Scan for the cell matching the given text and deliver its [X, Y] coordinate at center. 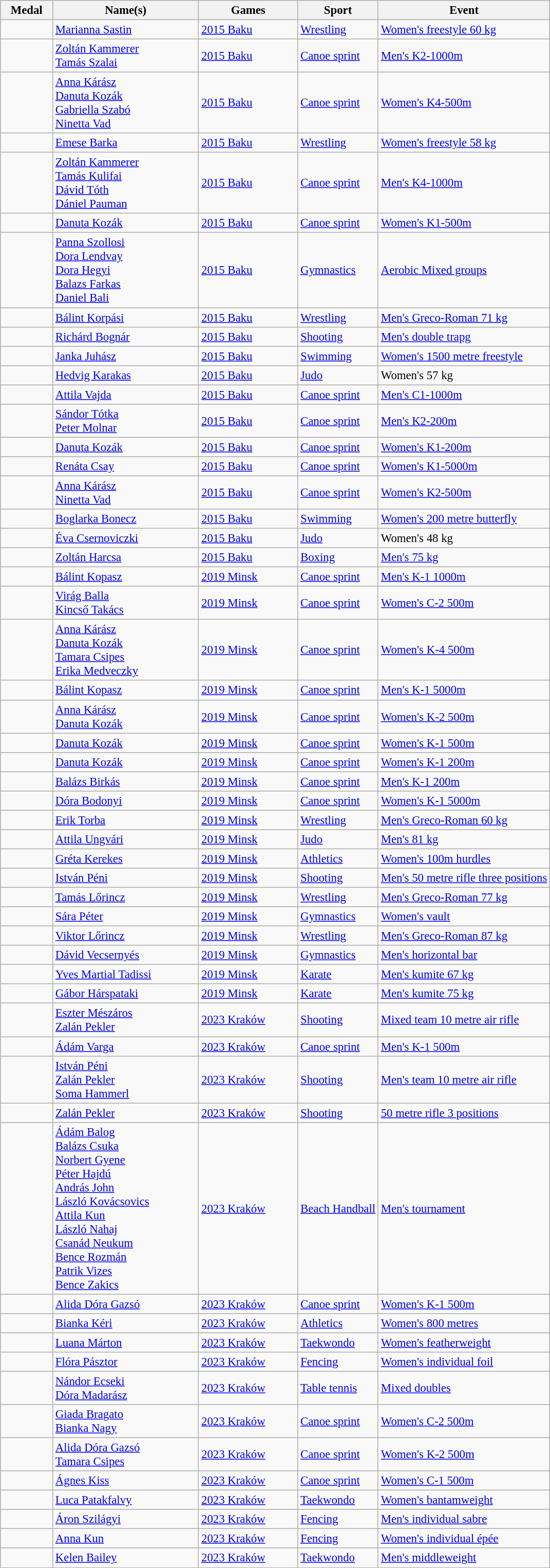
Medal [27, 10]
Kelen Bailey [126, 1558]
Boglarka Bonecz [126, 519]
Women's K1-5000m [464, 466]
Attila Vajda [126, 395]
Women's K1-200m [464, 447]
Men's individual sabre [464, 1519]
Men's 75 kg [464, 557]
Yves Martial Tadissi [126, 975]
Women's K2-500m [464, 492]
Gábor Hárspataki [126, 994]
Women's freestyle 58 kg [464, 143]
Sára Péter [126, 917]
Renáta Csay [126, 466]
Beach Handball [338, 1208]
Women's 200 metre butterfly [464, 519]
Women's vault [464, 917]
Women's C-1 500m [464, 1481]
Richárd Bognár [126, 337]
Boxing [338, 557]
Luca Patakfalvy [126, 1500]
Anna KárászDanuta KozákGabriella SzabóNinetta Vad [126, 103]
Men's C1-1000m [464, 395]
50 metre rifle 3 positions [464, 1113]
Ágnes Kiss [126, 1481]
Men's K2-1000m [464, 55]
Women's individual épée [464, 1539]
Sport [338, 10]
Bálint Korpási [126, 318]
Women's K4-500m [464, 103]
Men's kumite 75 kg [464, 994]
Ádám Varga [126, 1047]
Sándor TótkaPeter Molnar [126, 421]
Women's 800 metres [464, 1323]
Alida Dóra GazsóTamara Csipes [126, 1455]
Men's K-1 5000m [464, 690]
Men's kumite 67 kg [464, 975]
Zalán Pekler [126, 1113]
István Péni [126, 878]
Men's Greco-Roman 60 kg [464, 820]
Dóra Bodonyi [126, 801]
Name(s) [126, 10]
Virág BallaKincső Takács [126, 603]
Zoltán Harcsa [126, 557]
Tamás Lőrincz [126, 898]
Men's K2-200m [464, 421]
Aerobic Mixed groups [464, 270]
Women's 100m hurdles [464, 858]
Women's individual foil [464, 1362]
Nándor EcsekiDóra Madarász [126, 1388]
Ádám BalogBalázs CsukaNorbert GyenePéter HajdúAndrás JohnLászló KovácsovicsAttila KunLászló NahajCsanád NeukumBence RozmánPatrik VizesBence Zakics [126, 1208]
Men's 81 kg [464, 839]
Women's 1500 metre freestyle [464, 356]
Women's 48 kg [464, 538]
Men's K4-1000m [464, 183]
Luana Márton [126, 1342]
Men's K-1 500m [464, 1047]
István PéniZalán PeklerSoma Hammerl [126, 1079]
Men's team 10 metre air rifle [464, 1079]
Event [464, 10]
Emese Barka [126, 143]
Éva Csernoviczki [126, 538]
Mixed team 10 metre air rifle [464, 1020]
Áron Szilágyi [126, 1519]
Anna KárászDanuta Kozák [126, 716]
Zoltán KammererTamás Szalai [126, 55]
Janka Juhász [126, 356]
Viktor Lőrincz [126, 936]
Gréta Kerekes [126, 858]
Dávid Vecsernyés [126, 955]
Anna KárászNinetta Vad [126, 492]
Erik Torba [126, 820]
Women's 57 kg [464, 375]
Anna Kun [126, 1539]
Men's double trapg [464, 337]
Giada BragatoBianka Nagy [126, 1421]
Men's Greco-Roman 77 kg [464, 898]
Women's K-4 500m [464, 650]
Women's K-1 5000m [464, 801]
Men's K-1 200m [464, 781]
Bianka Kéri [126, 1323]
Men's Greco-Roman 87 kg [464, 936]
Women's freestyle 60 kg [464, 30]
Panna SzollosiDora LendvayDora HegyiBalazs FarkasDaniel Bali [126, 270]
Men's K-1 1000m [464, 577]
Men's horizontal bar [464, 955]
Eszter MészárosZalán Pekler [126, 1020]
Games [249, 10]
Women's bantamweight [464, 1500]
Attila Ungvári [126, 839]
Flóra Pásztor [126, 1362]
Men's Greco-Roman 71 kg [464, 318]
Men's middleweight [464, 1558]
Alida Dóra Gazsó [126, 1304]
Hedvig Karakas [126, 375]
Marianna Sastin [126, 30]
Men's 50 metre rifle three positions [464, 878]
Anna KárászDanuta KozákTamara CsipesErika Medveczky [126, 650]
Zoltán KammererTamás KulifaiDávid TóthDániel Pauman [126, 183]
Mixed doubles [464, 1388]
Women's K-1 200m [464, 762]
Women's K1-500m [464, 223]
Balázs Birkás [126, 781]
Men's tournament [464, 1208]
Table tennis [338, 1388]
Women's featherweight [464, 1342]
